Return the (x, y) coordinate for the center point of the cell that contains the specified text.  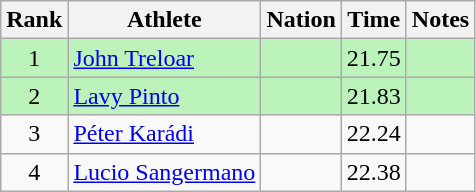
Péter Karádi (164, 134)
Time (374, 20)
Nation (301, 20)
2 (34, 96)
22.24 (374, 134)
21.75 (374, 58)
Notes (440, 20)
22.38 (374, 172)
4 (34, 172)
21.83 (374, 96)
Lucio Sangermano (164, 172)
Athlete (164, 20)
Lavy Pinto (164, 96)
1 (34, 58)
John Treloar (164, 58)
3 (34, 134)
Rank (34, 20)
